Return [x, y] of the center of cell containing provided text 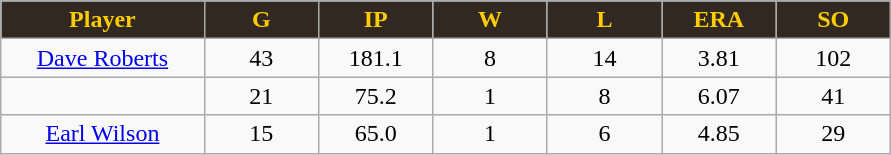
4.85 [719, 134]
L [604, 20]
41 [833, 96]
6.07 [719, 96]
65.0 [375, 134]
14 [604, 58]
IP [375, 20]
Earl Wilson [102, 134]
29 [833, 134]
SO [833, 20]
Dave Roberts [102, 58]
G [261, 20]
ERA [719, 20]
W [490, 20]
6 [604, 134]
75.2 [375, 96]
15 [261, 134]
43 [261, 58]
102 [833, 58]
Player [102, 20]
3.81 [719, 58]
21 [261, 96]
181.1 [375, 58]
